Output the (x, y) coordinate of the center of the cell containing the given text.  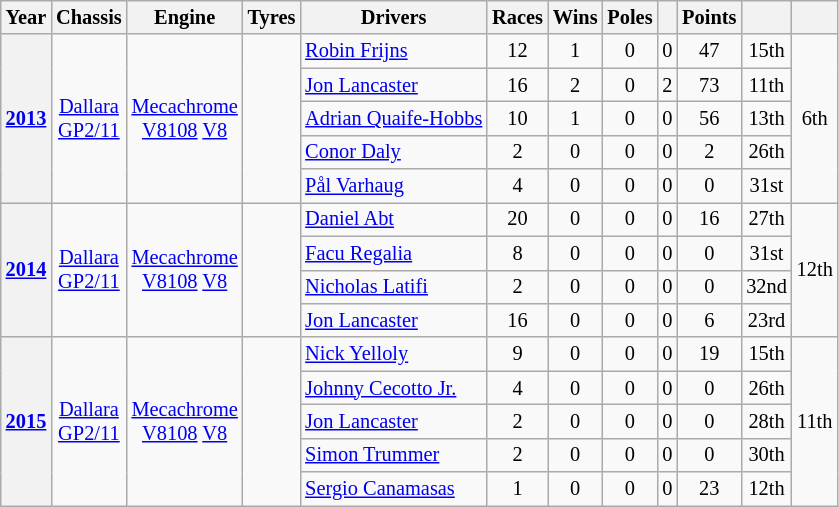
Simon Trummer (394, 455)
6 (709, 320)
9 (518, 354)
2015 (26, 421)
10 (518, 118)
Facu Regalia (394, 253)
6th (815, 118)
23rd (766, 320)
Conor Daly (394, 152)
73 (709, 85)
Poles (630, 17)
Nick Yelloly (394, 354)
Drivers (394, 17)
Adrian Quaife-Hobbs (394, 118)
Daniel Abt (394, 219)
56 (709, 118)
Wins (576, 17)
30th (766, 455)
Year (26, 17)
19 (709, 354)
47 (709, 51)
Sergio Canamasas (394, 489)
Johnny Cecotto Jr. (394, 388)
Chassis (88, 17)
2014 (26, 270)
32nd (766, 287)
Races (518, 17)
Nicholas Latifi (394, 287)
Pål Varhaug (394, 186)
20 (518, 219)
12 (518, 51)
13th (766, 118)
28th (766, 421)
27th (766, 219)
Robin Frijns (394, 51)
Tyres (272, 17)
8 (518, 253)
Points (709, 17)
23 (709, 489)
2013 (26, 118)
Engine (185, 17)
